Return [X, Y] of the center of cell containing provided text 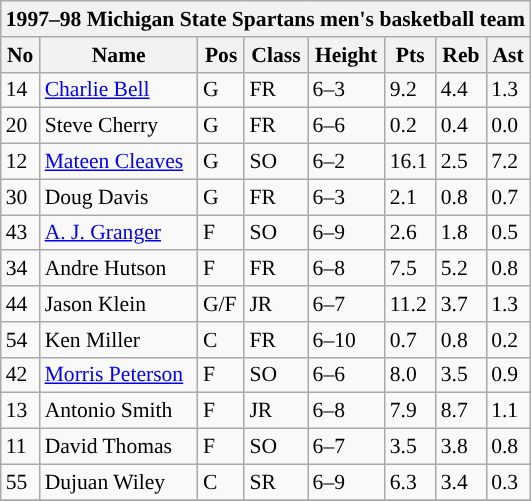
3.7 [461, 304]
Dujuan Wiley [119, 482]
Class [276, 55]
SR [276, 482]
Andre Hutson [119, 269]
34 [20, 269]
0.5 [508, 233]
Charlie Bell [119, 90]
Doug Davis [119, 197]
Ast [508, 55]
7.5 [410, 269]
12 [20, 162]
3.8 [461, 447]
Reb [461, 55]
2.5 [461, 162]
43 [20, 233]
1997–98 Michigan State Spartans men's basketball team [266, 19]
5.2 [461, 269]
G/F [222, 304]
11.2 [410, 304]
2.6 [410, 233]
Morris Peterson [119, 375]
54 [20, 340]
No [20, 55]
7.9 [410, 411]
Antonio Smith [119, 411]
55 [20, 482]
Height [346, 55]
14 [20, 90]
30 [20, 197]
Name [119, 55]
Steve Cherry [119, 126]
3.4 [461, 482]
9.2 [410, 90]
0.4 [461, 126]
6.3 [410, 482]
1.1 [508, 411]
20 [20, 126]
11 [20, 447]
7.2 [508, 162]
A. J. Granger [119, 233]
Jason Klein [119, 304]
4.4 [461, 90]
8.7 [461, 411]
Pts [410, 55]
8.0 [410, 375]
Ken Miller [119, 340]
0.3 [508, 482]
0.0 [508, 126]
13 [20, 411]
0.9 [508, 375]
1.8 [461, 233]
16.1 [410, 162]
42 [20, 375]
David Thomas [119, 447]
2.1 [410, 197]
Mateen Cleaves [119, 162]
6–10 [346, 340]
6–2 [346, 162]
Pos [222, 55]
44 [20, 304]
